Find where the given text appears and provide that cell's center as (x, y) coordinate. 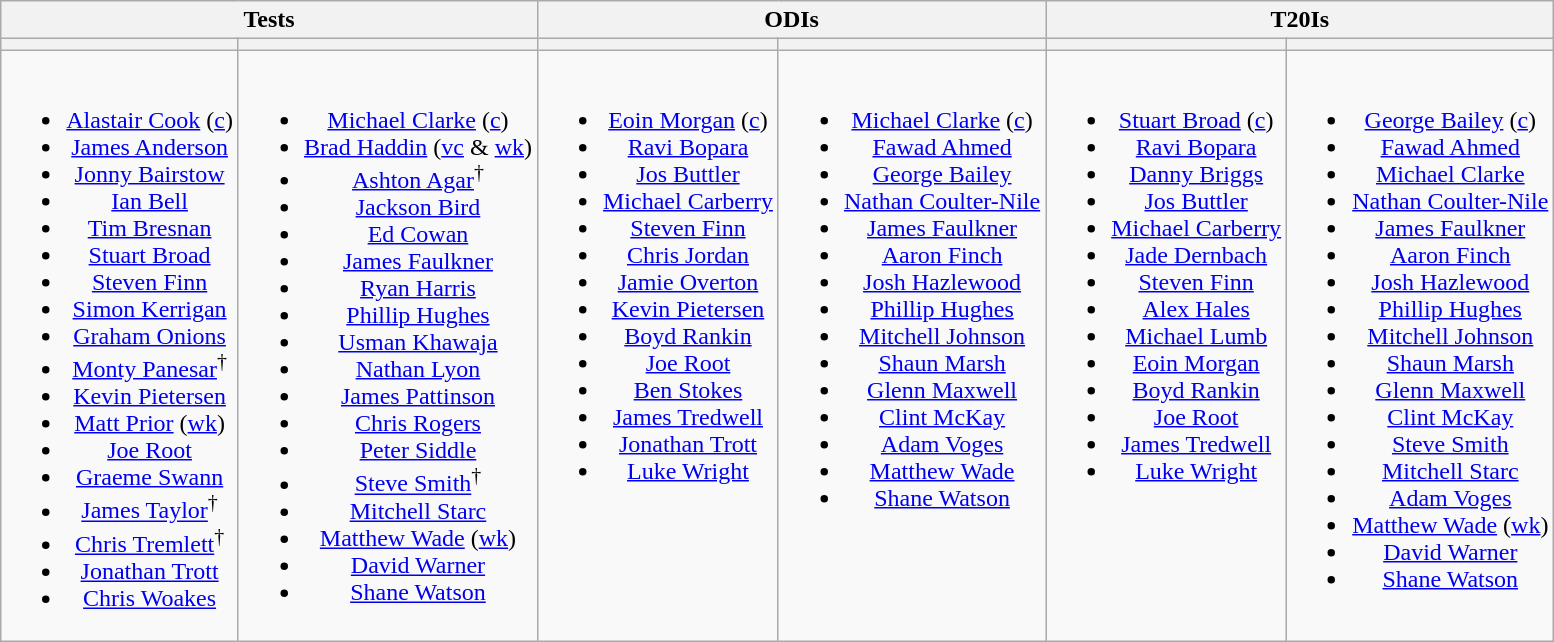
ODIs (791, 20)
Tests (270, 20)
T20Is (1300, 20)
